Output the (X, Y) coordinate of the center of the cell containing the given text.  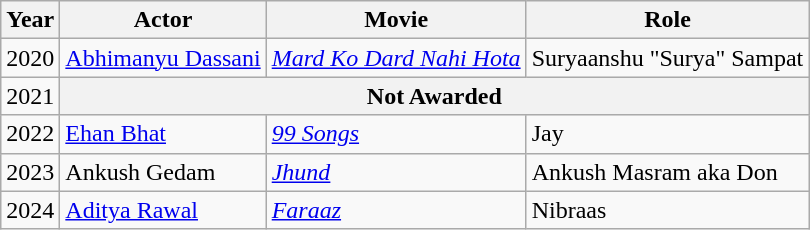
2022 (30, 134)
Actor (163, 20)
2020 (30, 58)
Role (668, 20)
Jay (668, 134)
Faraaz (396, 210)
2023 (30, 172)
2024 (30, 210)
Nibraas (668, 210)
Abhimanyu Dassani (163, 58)
Not Awarded (434, 96)
Ankush Gedam (163, 172)
Jhund (396, 172)
Aditya Rawal (163, 210)
Suryaanshu "Surya" Sampat (668, 58)
Mard Ko Dard Nahi Hota (396, 58)
Year (30, 20)
Ankush Masram aka Don (668, 172)
Ehan Bhat (163, 134)
99 Songs (396, 134)
2021 (30, 96)
Movie (396, 20)
